Detect which cell encompasses the target text, then output its [X, Y] center coordinate. 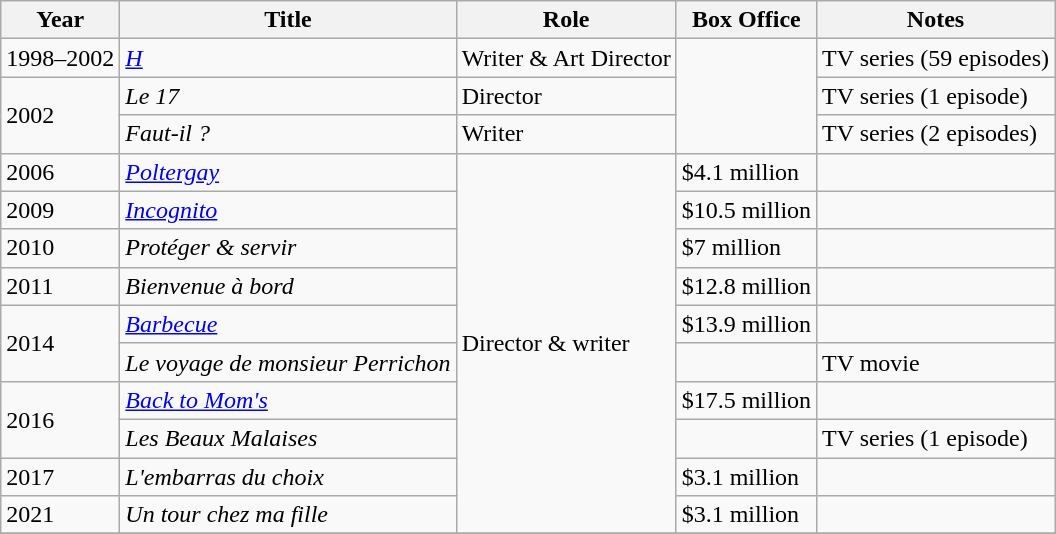
Director & writer [566, 344]
Writer [566, 134]
Un tour chez ma fille [288, 515]
$12.8 million [746, 286]
TV movie [936, 362]
Le voyage de monsieur Perrichon [288, 362]
2016 [60, 419]
$13.9 million [746, 324]
Faut-il ? [288, 134]
Barbecue [288, 324]
$17.5 million [746, 400]
Box Office [746, 20]
1998–2002 [60, 58]
Poltergay [288, 172]
L'embarras du choix [288, 477]
2014 [60, 343]
2011 [60, 286]
Role [566, 20]
2002 [60, 115]
Director [566, 96]
Le 17 [288, 96]
2010 [60, 248]
$4.1 million [746, 172]
Title [288, 20]
$10.5 million [746, 210]
2021 [60, 515]
Year [60, 20]
2009 [60, 210]
Incognito [288, 210]
Les Beaux Malaises [288, 438]
2006 [60, 172]
Writer & Art Director [566, 58]
Notes [936, 20]
$7 million [746, 248]
TV series (59 episodes) [936, 58]
H [288, 58]
TV series (2 episodes) [936, 134]
2017 [60, 477]
Protéger & servir [288, 248]
Bienvenue à bord [288, 286]
Back to Mom's [288, 400]
